Scan for the cell matching the given text and deliver its [X, Y] coordinate at center. 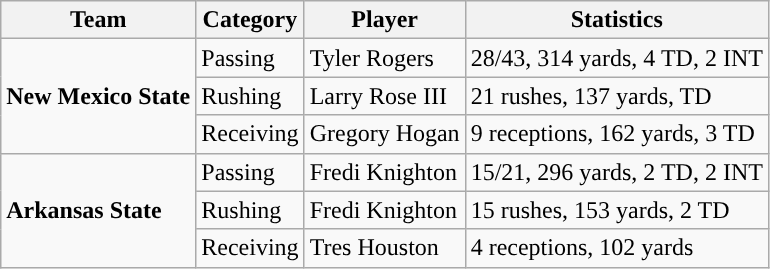
Category [250, 20]
New Mexico State [98, 96]
Gregory Hogan [384, 134]
Arkansas State [98, 210]
Statistics [616, 20]
15 rushes, 153 yards, 2 TD [616, 210]
4 receptions, 102 yards [616, 248]
Tyler Rogers [384, 58]
Player [384, 20]
Tres Houston [384, 248]
28/43, 314 yards, 4 TD, 2 INT [616, 58]
9 receptions, 162 yards, 3 TD [616, 134]
Larry Rose III [384, 96]
15/21, 296 yards, 2 TD, 2 INT [616, 172]
21 rushes, 137 yards, TD [616, 96]
Team [98, 20]
